Search for the cell housing the specified text and yield its [X, Y] center coordinate. 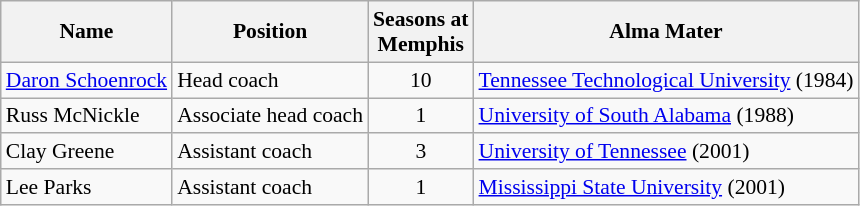
Position [270, 32]
University of Tennessee (2001) [666, 152]
Name [86, 32]
Associate head coach [270, 116]
Russ McNickle [86, 116]
Head coach [270, 80]
Alma Mater [666, 32]
University of South Alabama (1988) [666, 116]
Clay Greene [86, 152]
Seasons atMemphis [420, 32]
Tennessee Technological University (1984) [666, 80]
Mississippi State University (2001) [666, 187]
10 [420, 80]
Lee Parks [86, 187]
3 [420, 152]
Daron Schoenrock [86, 80]
